Return the (x, y) coordinate for the center point of the cell that contains the specified text.  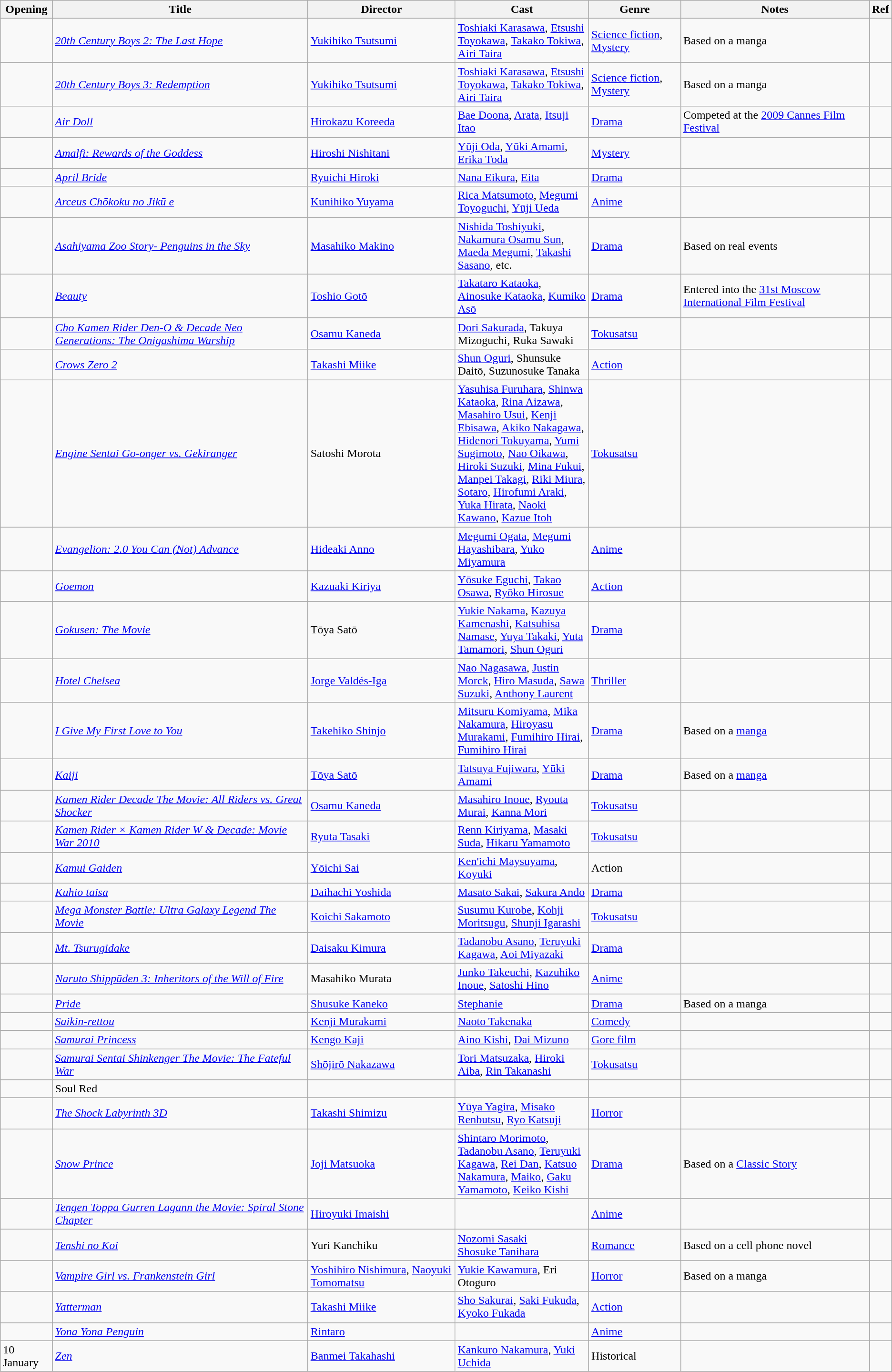
Tadanobu Asano, Teruyuki Kagawa, Aoi Miyazaki (522, 947)
Takashi Shimizu (381, 1113)
Kamui Gaiden (180, 867)
Kazuaki Kiriya (381, 586)
Ken'ichi Maysuyama, Koyuki (522, 867)
Mitsuru Komiyama, Mika Nakamura, Hiroyasu Murakami, Fumihiro Hirai, Fumihiro Hirai (522, 731)
Soul Red (180, 1089)
Air Doll (180, 122)
Asahiyama Zoo Story- Penguins in the Sky (180, 246)
Ryuichi Hiroki (381, 177)
Director (381, 10)
Hotel Chelsea (180, 681)
Tenshi no Koi (180, 1245)
Kankuro Nakamura, Yuki Uchida (522, 1356)
Kenji Murakami (381, 1021)
Tatsuya Fujiwara, Yūki Amami (522, 775)
Yukie Nakama, Kazuya Kamenashi, Katsuhisa Namase, Yuya Takaki, Yuta Tamamori, Shun Oguri (522, 630)
Opening (27, 10)
20th Century Boys 2: The Last Hope (180, 41)
Engine Sentai Go-onger vs. Gekiranger (180, 453)
Samurai Princess (180, 1039)
Takehiko Shinjo (381, 731)
I Give My First Love to You (180, 731)
Koichi Sakamoto (381, 917)
Hiroyuki Imaishi (381, 1214)
Competed at the 2009 Cannes Film Festival (775, 122)
Shintaro Morimoto, Tadanobu Asano, Teruyuki Kagawa, Rei Dan, Katsuo Nakamura, Maiko, Gaku Yamamoto, Keiko Kishi (522, 1164)
10 January (27, 1356)
Yūya Yagira, Misako Renbutsu, Ryo Katsuji (522, 1113)
Jorge Valdés-Iga (381, 681)
Megumi Ogata, Megumi Hayashibara, Yuko Miyamura (522, 549)
Yukie Kawamura, Eri Otoguro (522, 1276)
Crows Zero 2 (180, 364)
Tengen Toppa Gurren Lagann the Movie: Spiral Stone Chapter (180, 1214)
Thriller (635, 681)
Daisaku Kimura (381, 947)
Vampire Girl vs. Frankenstein Girl (180, 1276)
Yōichi Sai (381, 867)
Mega Monster Battle: Ultra Galaxy Legend The Movie (180, 917)
Nozomi SasakiShosuke Tanihara (522, 1245)
Dori Sakurada, Takuya Mizoguchi, Ruka Sawaki (522, 334)
Goemon (180, 586)
Yoshihiro Nishimura, Naoyuki Tomomatsu (381, 1276)
Comedy (635, 1021)
Pride (180, 1003)
Shusuke Kaneko (381, 1003)
Kunihiko Yuyama (381, 202)
Cho Kamen Rider Den-O & Decade Neo Generations: The Onigashima Warship (180, 334)
Renn Kiriyama, Masaki Suda, Hikaru Yamamoto (522, 837)
Based on a cell phone novel (775, 1245)
Naoto Takenaka (522, 1021)
Entered into the 31st Moscow International Film Festival (775, 296)
Saikin-rettou (180, 1021)
Sho Sakurai, Saki Fukuda, Kyoko Fukada (522, 1307)
Genre (635, 10)
Tori Matsuzaka, Hiroki Aiba, Rin Takanashi (522, 1064)
Kengo Kaji (381, 1039)
Arceus Chōkoku no Jikū e (180, 202)
Beauty (180, 296)
Hirokazu Koreeda (381, 122)
Kamen Rider Decade The Movie: All Riders vs. Great Shocker (180, 805)
Hiroshi Nishitani (381, 152)
April Bride (180, 177)
Takataro Kataoka, Ainosuke Kataoka, Kumiko Asō (522, 296)
Banmei Takahashi (381, 1356)
Hideaki Anno (381, 549)
Masahiko Makino (381, 246)
Masahiko Murata (381, 979)
Historical (635, 1356)
20th Century Boys 3: Redemption (180, 84)
Susumu Kurobe, Kohji Moritsugu, Shunji Igarashi (522, 917)
Mt. Tsurugidake (180, 947)
Yūji Oda, Yūki Amami, Erika Toda (522, 152)
Zen (180, 1356)
Romance (635, 1245)
Junko Takeuchi, Kazuhiko Inoue, Satoshi Hino (522, 979)
Nishida Toshiyuki, Nakamura Osamu Sun, Maeda Megumi, Takashi Sasano, etc. (522, 246)
Yona Yona Penguin (180, 1331)
Naruto Shippūden 3: Inheritors of the Will of Fire (180, 979)
Title (180, 10)
Rintaro (381, 1331)
Snow Prince (180, 1164)
Based on real events (775, 246)
Evangelion: 2.0 You Can (Not) Advance (180, 549)
Notes (775, 10)
Ref (881, 10)
Joji Matsuoka (381, 1164)
Based on a Classic Story (775, 1164)
Yuri Kanchiku (381, 1245)
Stephanie (522, 1003)
Aino Kishi, Dai Mizuno (522, 1039)
Kaiji (180, 775)
Nao Nagasawa, Justin Morck, Hiro Masuda, Sawa Suzuki, Anthony Laurent (522, 681)
Satoshi Morota (381, 453)
Amalfi: Rewards of the Goddess (180, 152)
Shun Oguri, Shunsuke Daitō, Suzunosuke Tanaka (522, 364)
Yatterman (180, 1307)
Nana Eikura, Eita (522, 177)
Rica Matsumoto, Megumi Toyoguchi, Yūji Ueda (522, 202)
Daihachi Yoshida (381, 892)
The Shock Labyrinth 3D (180, 1113)
Ryuta Tasaki (381, 837)
Yōsuke Eguchi, Takao Osawa, Ryōko Hirosue (522, 586)
Mystery (635, 152)
Kamen Rider × Kamen Rider W & Decade: Movie War 2010 (180, 837)
Masahiro Inoue, Ryouta Murai, Kanna Mori (522, 805)
Shōjirō Nakazawa (381, 1064)
Masato Sakai, Sakura Ando (522, 892)
Cast (522, 10)
Samurai Sentai Shinkenger The Movie: The Fateful War (180, 1064)
Bae Doona, Arata, Itsuji Itao (522, 122)
Gore film (635, 1039)
Kuhio taisa (180, 892)
Toshio Gotō (381, 296)
Gokusen: The Movie (180, 630)
